Identify which cell holds the provided text, then report its (x, y) central coordinate. 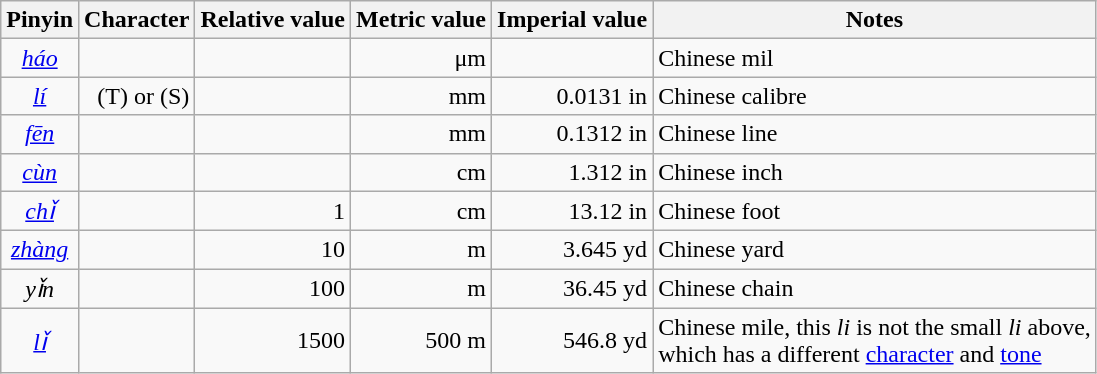
háo (40, 58)
Chinese inch (875, 172)
Character (137, 20)
(T) or (S) (137, 96)
fēn (40, 134)
lí (40, 96)
36.45 yd (572, 289)
10 (273, 250)
Metric value (422, 20)
yǐn (40, 289)
Chinese yard (875, 250)
Chinese mile, this li is not the small li above, which has a different character and tone (875, 340)
3.645 yd (572, 250)
13.12 in (572, 211)
Chinese line (875, 134)
Chinese chain (875, 289)
Relative value (273, 20)
Notes (875, 20)
1 (273, 211)
100 (273, 289)
μm (422, 58)
1.312 in (572, 172)
Chinese foot (875, 211)
Chinese mil (875, 58)
0.0131 in (572, 96)
chǐ (40, 211)
0.1312 in (572, 134)
1500 (273, 340)
lǐ (40, 340)
Chinese calibre (875, 96)
500 m (422, 340)
zhàng (40, 250)
Pinyin (40, 20)
cùn (40, 172)
546.8 yd (572, 340)
Imperial value (572, 20)
